Output the (x, y) coordinate of the center of the cell containing the given text.  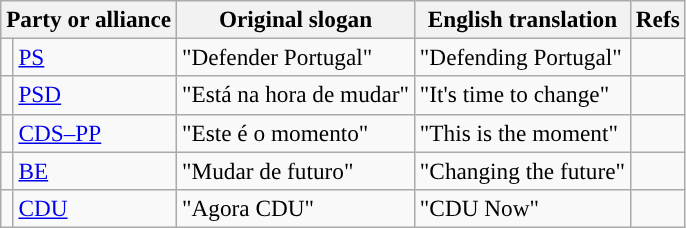
"It's time to change" (522, 95)
"Este é o momento" (296, 133)
PS (95, 57)
English translation (522, 19)
"Agora CDU" (296, 208)
"Defender Portugal" (296, 57)
CDS–PP (95, 133)
CDU (95, 208)
BE (95, 170)
"This is the moment" (522, 133)
Original slogan (296, 19)
"Está na hora de mudar" (296, 95)
Refs (658, 19)
"Defending Portugal" (522, 57)
PSD (95, 95)
"Mudar de futuro" (296, 170)
"CDU Now" (522, 208)
"Changing the future" (522, 170)
Party or alliance (89, 19)
